Detect which cell encompasses the target text, then output its [X, Y] center coordinate. 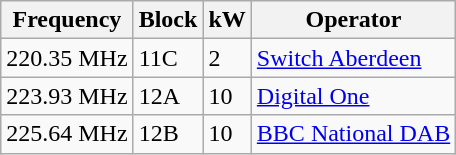
Operator [353, 20]
Frequency [67, 20]
225.64 MHz [67, 134]
223.93 MHz [67, 96]
12A [168, 96]
2 [227, 58]
Block [168, 20]
11C [168, 58]
220.35 MHz [67, 58]
Digital One [353, 96]
kW [227, 20]
Switch Aberdeen [353, 58]
12B [168, 134]
BBC National DAB [353, 134]
